Return (X, Y) of the center of cell containing provided text 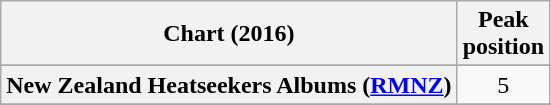
5 (503, 85)
Peak position (503, 34)
Chart (2016) (229, 34)
New Zealand Heatseekers Albums (RMNZ) (229, 85)
